Provide the [x, y] coordinate of the cell's center where the given text is located.  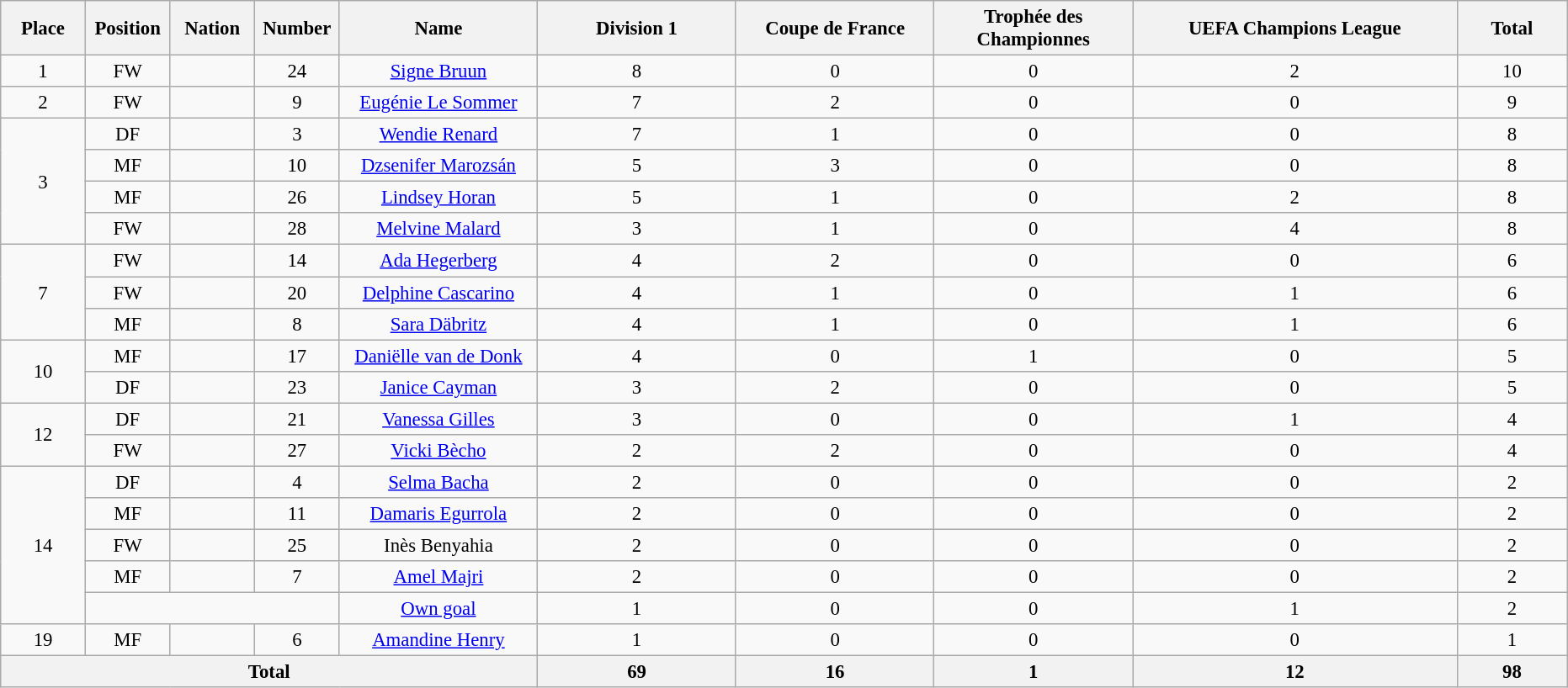
Eugénie Le Sommer [439, 103]
Selma Bacha [439, 482]
Lindsey Horan [439, 198]
25 [298, 545]
Damaris Egurrola [439, 514]
Place [44, 29]
11 [298, 514]
Dzsenifer Marozsán [439, 166]
19 [44, 640]
27 [298, 451]
Own goal [439, 609]
Trophée des Championnes [1034, 29]
21 [298, 419]
Signe Bruun [439, 71]
24 [298, 71]
17 [298, 356]
Inès Benyahia [439, 545]
69 [637, 672]
20 [298, 293]
Janice Cayman [439, 387]
Wendie Renard [439, 135]
Vanessa Gilles [439, 419]
Name [439, 29]
Amel Majri [439, 577]
16 [835, 672]
26 [298, 198]
Daniëlle van de Donk [439, 356]
Ada Hegerberg [439, 261]
23 [298, 387]
Delphine Cascarino [439, 293]
Position [128, 29]
Nation [212, 29]
UEFA Champions League [1295, 29]
Number [298, 29]
Division 1 [637, 29]
28 [298, 230]
Melvine Malard [439, 230]
Sara Däbritz [439, 324]
Coupe de France [835, 29]
Amandine Henry [439, 640]
Vicki Bècho [439, 451]
98 [1512, 672]
